Identify which cell holds the provided text, then report its [X, Y] central coordinate. 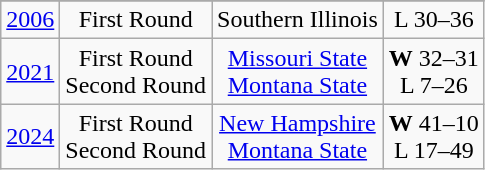
L 30–36 [434, 20]
Missouri StateMontana State [298, 72]
W 32–31L 7–26 [434, 72]
Southern Illinois [298, 20]
2024 [30, 136]
2006 [30, 20]
First Round [136, 20]
New HampshireMontana State [298, 136]
W 41–10L 17–49 [434, 136]
2021 [30, 72]
